Search for the cell housing the specified text and yield its [x, y] center coordinate. 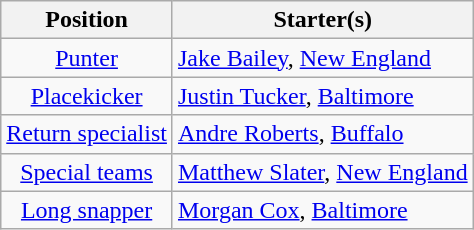
Long snapper [87, 210]
Starter(s) [322, 20]
Placekicker [87, 96]
Justin Tucker, Baltimore [322, 96]
Andre Roberts, Buffalo [322, 134]
Punter [87, 58]
Jake Bailey, New England [322, 58]
Matthew Slater, New England [322, 172]
Special teams [87, 172]
Position [87, 20]
Return specialist [87, 134]
Morgan Cox, Baltimore [322, 210]
